From the cell containing the given text, extract its center point as [x, y] coordinate. 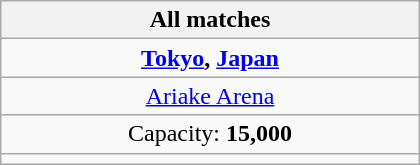
Ariake Arena [210, 96]
All matches [210, 20]
Capacity: 15,000 [210, 134]
Tokyo, Japan [210, 58]
